Capture the cell that displays the provided text and extract its [x, y] central coordinate. 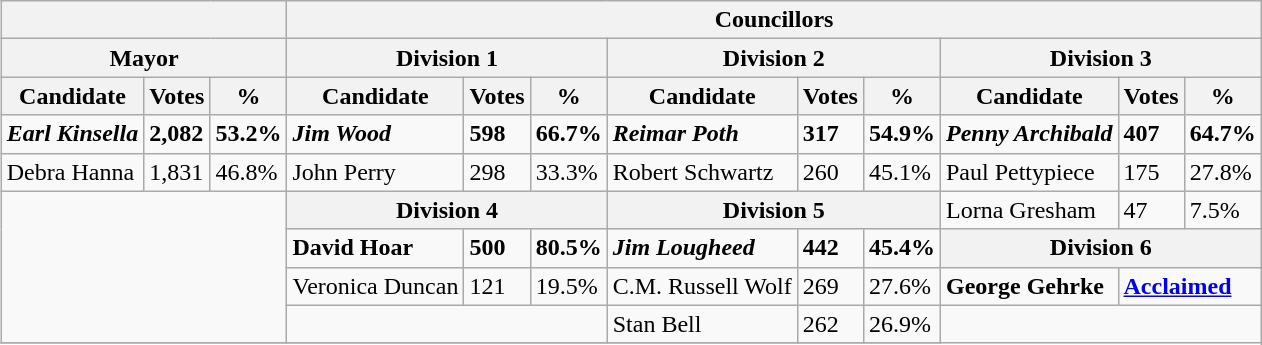
269 [830, 286]
407 [1151, 134]
Lorna Gresham [1029, 210]
George Gehrke [1029, 286]
175 [1151, 172]
Division 3 [1100, 58]
Division 4 [447, 210]
7.5% [1222, 210]
Paul Pettypiece [1029, 172]
C.M. Russell Wolf [702, 286]
1,831 [177, 172]
121 [497, 286]
27.6% [902, 286]
Earl Kinsella [72, 134]
Division 5 [774, 210]
26.9% [902, 324]
David Hoar [376, 248]
54.9% [902, 134]
Jim Lougheed [702, 248]
80.5% [568, 248]
53.2% [248, 134]
46.8% [248, 172]
598 [497, 134]
66.7% [568, 134]
19.5% [568, 286]
Penny Archibald [1029, 134]
2,082 [177, 134]
298 [497, 172]
317 [830, 134]
442 [830, 248]
Veronica Duncan [376, 286]
45.1% [902, 172]
Robert Schwartz [702, 172]
Debra Hanna [72, 172]
Division 2 [774, 58]
Jim Wood [376, 134]
260 [830, 172]
47 [1151, 210]
27.8% [1222, 172]
Mayor [144, 58]
45.4% [902, 248]
500 [497, 248]
Stan Bell [702, 324]
64.7% [1222, 134]
33.3% [568, 172]
Division 6 [1100, 248]
Acclaimed [1190, 286]
Councillors [774, 20]
John Perry [376, 172]
Reimar Poth [702, 134]
262 [830, 324]
Division 1 [447, 58]
